Detect which cell encompasses the target text, then output its [X, Y] center coordinate. 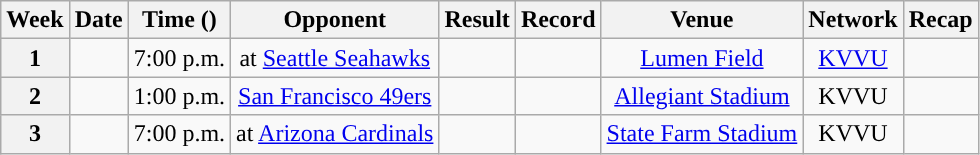
Week [35, 20]
at Seattle Seahawks [335, 58]
Allegiant Stadium [702, 96]
1:00 p.m. [179, 96]
Record [558, 20]
San Francisco 49ers [335, 96]
2 [35, 96]
Time () [179, 20]
at Arizona Cardinals [335, 134]
Lumen Field [702, 58]
Recap [940, 20]
1 [35, 58]
3 [35, 134]
State Farm Stadium [702, 134]
Result [477, 20]
Date [98, 20]
Venue [702, 20]
Opponent [335, 20]
Network [853, 20]
